For the text-containing cell, return its midpoint in [x, y] coordinate format. 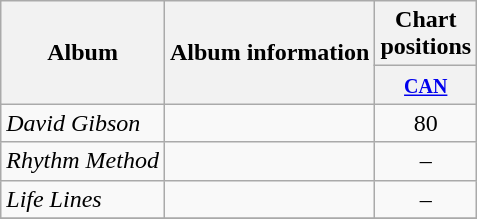
80 [426, 123]
Album [83, 52]
David Gibson [83, 123]
Rhythm Method [83, 161]
Chart positions [426, 34]
Album information [269, 52]
CAN [426, 85]
Life Lines [83, 199]
